Return the [x, y] coordinate for the center point of the cell that contains the specified text.  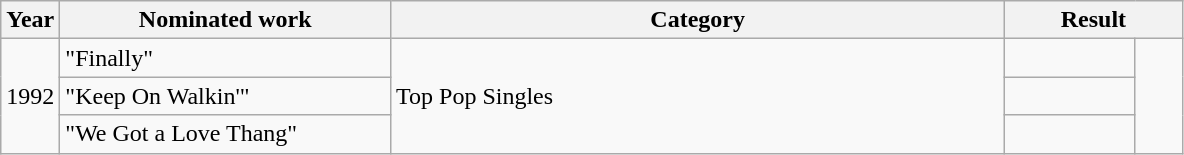
1992 [30, 96]
"Finally" [226, 58]
Result [1094, 20]
"We Got a Love Thang" [226, 134]
"Keep On Walkin'" [226, 96]
Year [30, 20]
Nominated work [226, 20]
Category [698, 20]
Top Pop Singles [698, 96]
